Scan for the cell matching the given text and deliver its (x, y) coordinate at center. 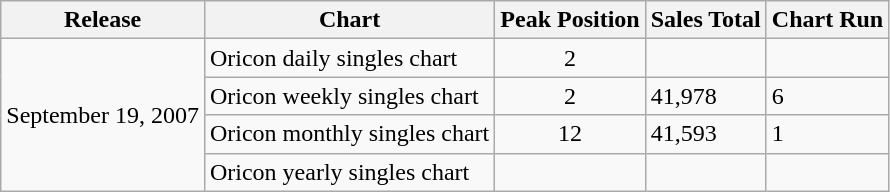
Chart (349, 20)
Oricon monthly singles chart (349, 134)
Chart Run (827, 20)
Oricon weekly singles chart (349, 96)
12 (570, 134)
41,978 (706, 96)
6 (827, 96)
Peak Position (570, 20)
September 19, 2007 (103, 115)
Oricon daily singles chart (349, 58)
41,593 (706, 134)
Release (103, 20)
1 (827, 134)
Oricon yearly singles chart (349, 172)
Sales Total (706, 20)
